Search for the cell housing the specified text and yield its (x, y) center coordinate. 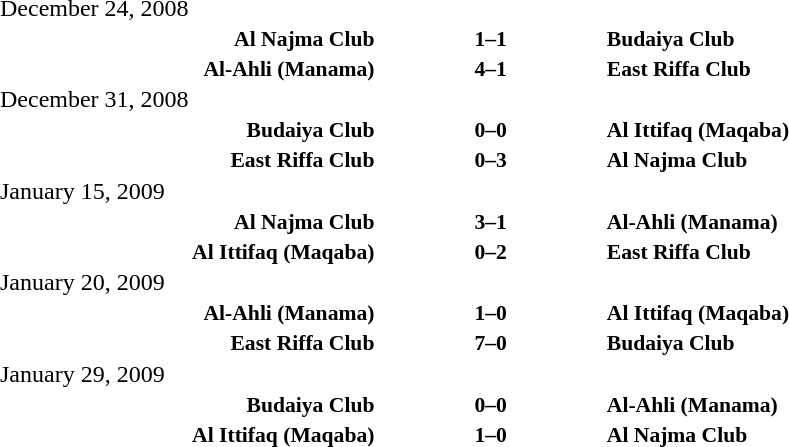
4–1 (490, 68)
3–1 (490, 222)
1–1 (490, 38)
7–0 (490, 343)
0–2 (490, 252)
1–0 (490, 313)
0–3 (490, 160)
